Output the (X, Y) coordinate of the center of the cell containing the given text.  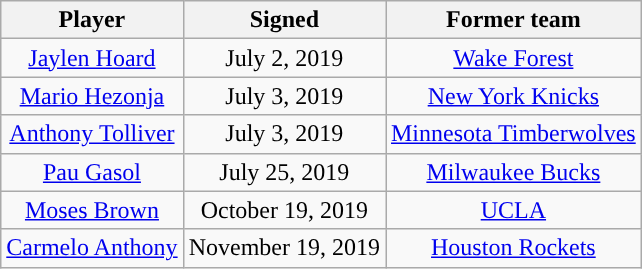
Milwaukee Bucks (514, 172)
Signed (284, 20)
July 2, 2019 (284, 58)
Jaylen Hoard (92, 58)
New York Knicks (514, 96)
Houston Rockets (514, 248)
Moses Brown (92, 210)
Player (92, 20)
November 19, 2019 (284, 248)
UCLA (514, 210)
Former team (514, 20)
October 19, 2019 (284, 210)
Minnesota Timberwolves (514, 134)
Anthony Tolliver (92, 134)
July 25, 2019 (284, 172)
Carmelo Anthony (92, 248)
Pau Gasol (92, 172)
Wake Forest (514, 58)
Mario Hezonja (92, 96)
